Output the [x, y] coordinate of the center of the cell containing the given text.  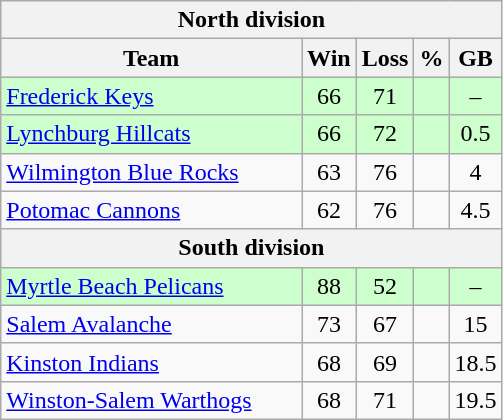
Frederick Keys [152, 96]
Wilmington Blue Rocks [152, 172]
15 [476, 324]
% [432, 58]
Myrtle Beach Pelicans [152, 286]
North division [252, 20]
62 [330, 210]
88 [330, 286]
Lynchburg Hillcats [152, 134]
Loss [385, 58]
0.5 [476, 134]
4.5 [476, 210]
GB [476, 58]
19.5 [476, 400]
Potomac Cannons [152, 210]
Winston-Salem Warthogs [152, 400]
63 [330, 172]
18.5 [476, 362]
73 [330, 324]
52 [385, 286]
69 [385, 362]
Win [330, 58]
Salem Avalanche [152, 324]
Kinston Indians [152, 362]
67 [385, 324]
South division [252, 248]
72 [385, 134]
4 [476, 172]
Team [152, 58]
